Detect which cell encompasses the target text, then output its [x, y] center coordinate. 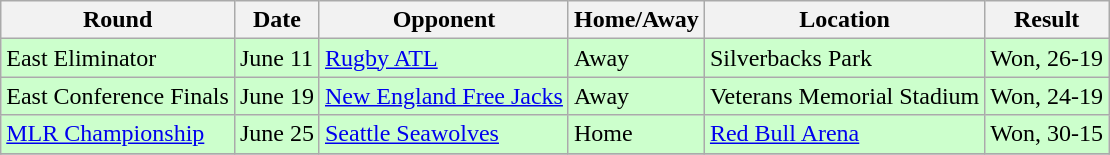
Seattle Seawolves [444, 134]
Home [636, 134]
Won, 24-19 [1047, 96]
Opponent [444, 20]
Date [276, 20]
Home/Away [636, 20]
MLR Championship [118, 134]
June 25 [276, 134]
June 11 [276, 58]
East Conference Finals [118, 96]
Round [118, 20]
East Eliminator [118, 58]
Won, 26-19 [1047, 58]
Silverbacks Park [844, 58]
June 19 [276, 96]
New England Free Jacks [444, 96]
Red Bull Arena [844, 134]
Rugby ATL [444, 58]
Location [844, 20]
Veterans Memorial Stadium [844, 96]
Won, 30-15 [1047, 134]
Result [1047, 20]
